Return (x, y) of the center of cell containing provided text 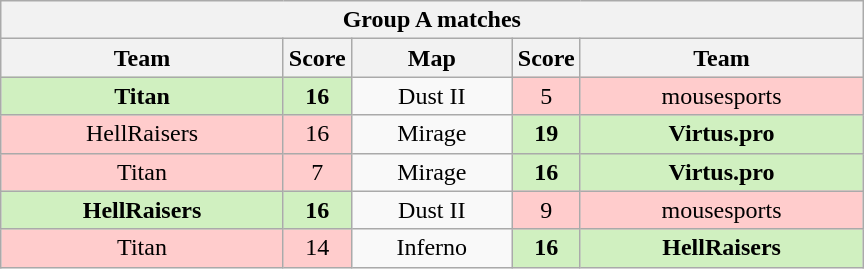
19 (546, 134)
14 (317, 248)
Group A matches (432, 20)
Inferno (432, 248)
5 (546, 96)
7 (317, 172)
Map (432, 58)
9 (546, 210)
